Capture the cell that displays the provided text and extract its (X, Y) central coordinate. 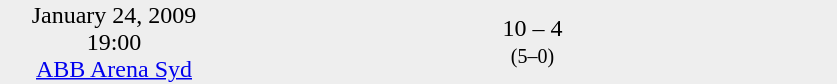
10 – 4(5–0) (532, 42)
January 24, 200919:00ABB Arena Syd (114, 42)
